Locate the cell with the specified text and output its [X, Y] center coordinate. 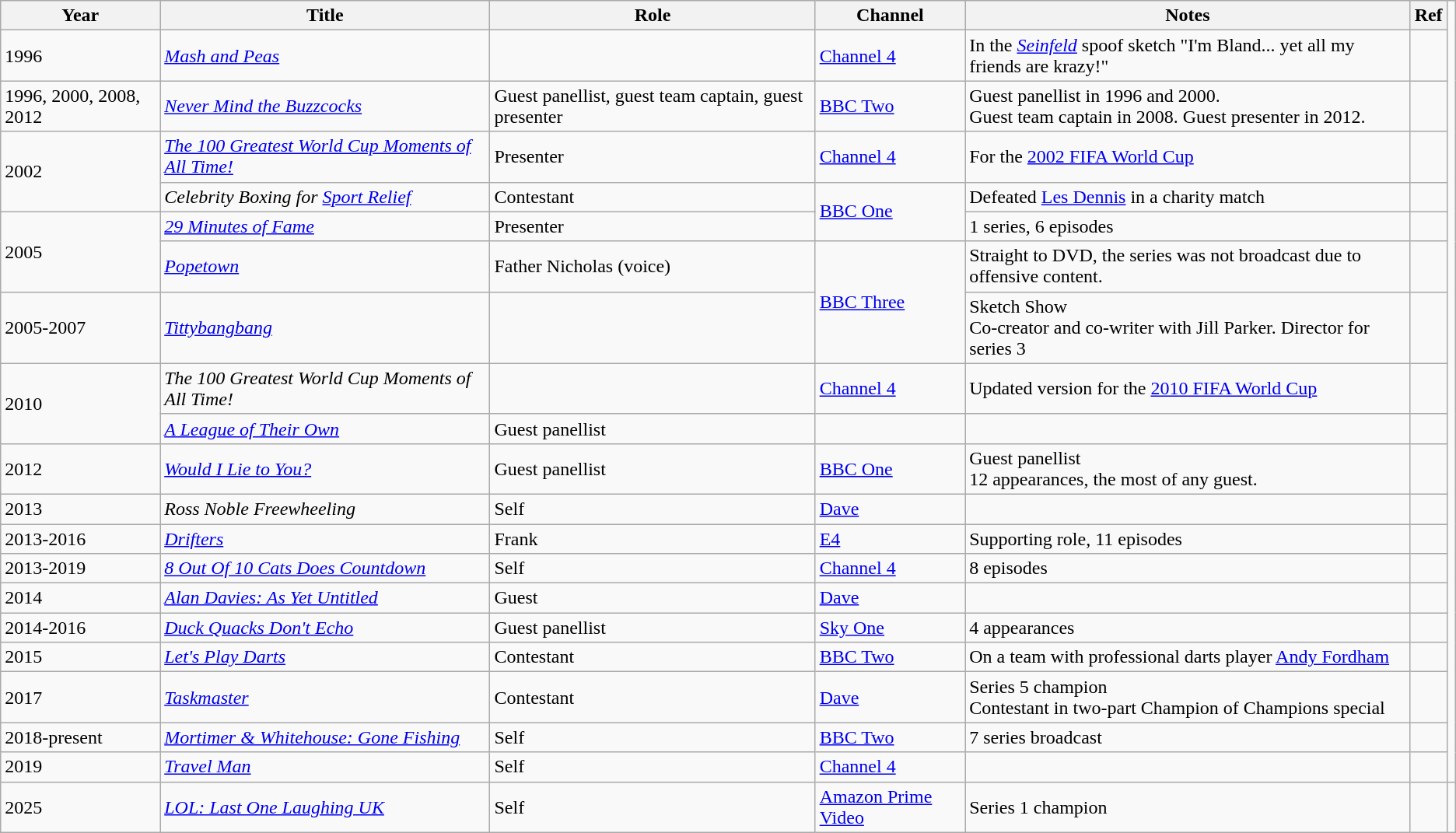
Celebrity Boxing for Sport Relief [325, 197]
2017 [81, 697]
Father Nicholas (voice) [653, 266]
Drifters [325, 539]
Notes [1188, 16]
2002 [81, 171]
2014-2016 [81, 628]
2019 [81, 767]
Amazon Prime Video [890, 807]
Frank [653, 539]
2014 [81, 598]
Would I Lie to You? [325, 468]
1996 [81, 56]
LOL: Last One Laughing UK [325, 807]
2005 [81, 252]
Sky One [890, 628]
BBC Three [890, 302]
Tittybangbang [325, 327]
8 episodes [1188, 569]
Popetown [325, 266]
7 series broadcast [1188, 737]
Defeated Les Dennis in a charity match [1188, 197]
Mortimer & Whitehouse: Gone Fishing [325, 737]
2015 [81, 657]
2013-2016 [81, 539]
Guest panellist, guest team captain, guest presenter [653, 106]
On a team with professional darts player Andy Fordham [1188, 657]
Updated version for the 2010 FIFA World Cup [1188, 389]
In the Seinfeld spoof sketch "I'm Bland... yet all my friends are krazy!" [1188, 56]
29 Minutes of Fame [325, 226]
2025 [81, 807]
Guest panellist in 1996 and 2000.Guest team captain in 2008. Guest presenter in 2012. [1188, 106]
2013-2019 [81, 569]
Title [325, 16]
Sketch ShowCo-creator and co-writer with Jill Parker. Director for series 3 [1188, 327]
A League of Their Own [325, 429]
Guest [653, 598]
Series 1 champion [1188, 807]
Role [653, 16]
Let's Play Darts [325, 657]
2010 [81, 403]
Series 5 championContestant in two-part Champion of Champions special [1188, 697]
Duck Quacks Don't Echo [325, 628]
E4 [890, 539]
2005-2007 [81, 327]
2018-present [81, 737]
Travel Man [325, 767]
8 Out Of 10 Cats Does Countdown [325, 569]
2013 [81, 509]
Ross Noble Freewheeling [325, 509]
Ref [1428, 16]
Alan Davies: As Yet Untitled [325, 598]
1996, 2000, 2008, 2012 [81, 106]
Year [81, 16]
Never Mind the Buzzcocks [325, 106]
Taskmaster [325, 697]
1 series, 6 episodes [1188, 226]
Mash and Peas [325, 56]
For the 2002 FIFA World Cup [1188, 157]
Channel [890, 16]
4 appearances [1188, 628]
Guest panellist12 appearances, the most of any guest. [1188, 468]
2012 [81, 468]
Supporting role, 11 episodes [1188, 539]
Straight to DVD, the series was not broadcast due to offensive content. [1188, 266]
